Find where the given text appears and provide that cell's center as (X, Y) coordinate. 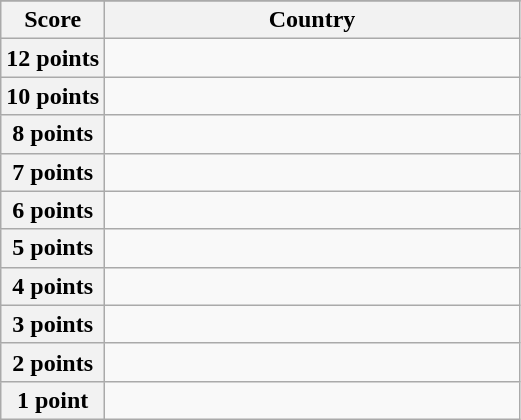
3 points (53, 324)
Country (312, 20)
Score (53, 20)
6 points (53, 210)
12 points (53, 58)
5 points (53, 248)
10 points (53, 96)
7 points (53, 172)
4 points (53, 286)
2 points (53, 362)
1 point (53, 400)
8 points (53, 134)
